Identify which cell holds the provided text, then report its (X, Y) central coordinate. 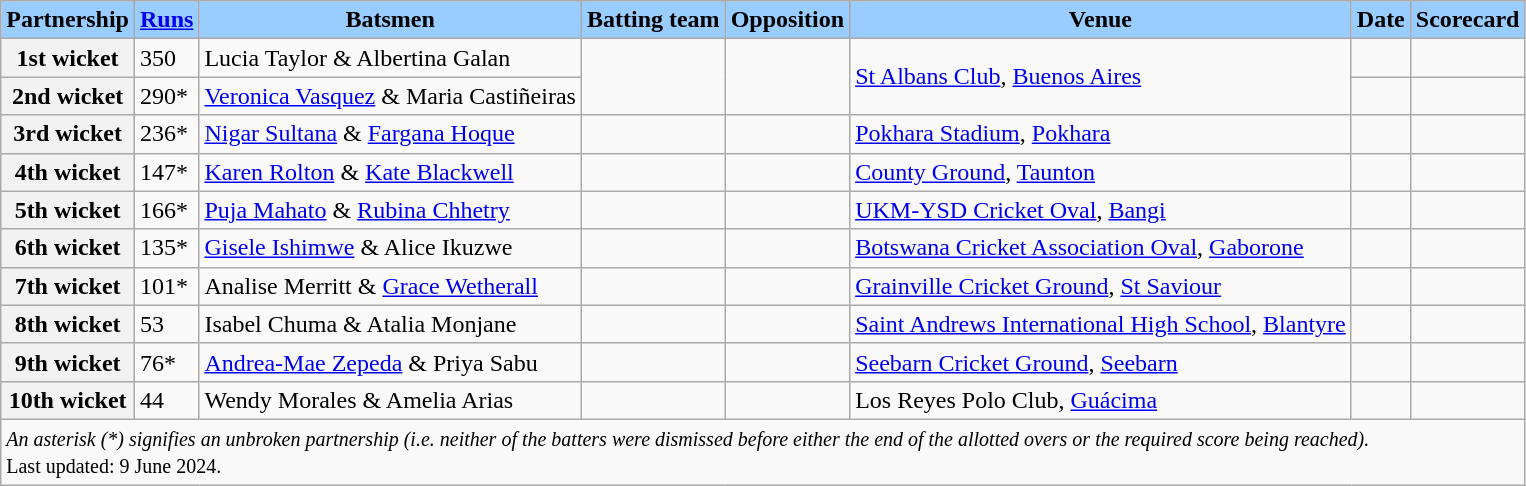
Seebarn Cricket Ground, Seebarn (1101, 362)
4th wicket (68, 172)
236* (166, 134)
Wendy Morales & Amelia Arias (390, 400)
44 (166, 400)
3rd wicket (68, 134)
290* (166, 96)
Scorecard (1468, 20)
Botswana Cricket Association Oval, Gaborone (1101, 248)
Partnership (68, 20)
7th wicket (68, 286)
Los Reyes Polo Club, Guácima (1101, 400)
135* (166, 248)
76* (166, 362)
Opposition (787, 20)
Venue (1101, 20)
Andrea-Mae Zepeda & Priya Sabu (390, 362)
Saint Andrews International High School, Blantyre (1101, 324)
Karen Rolton & Kate Blackwell (390, 172)
Isabel Chuma & Atalia Monjane (390, 324)
2nd wicket (68, 96)
St Albans Club, Buenos Aires (1101, 77)
5th wicket (68, 210)
6th wicket (68, 248)
9th wicket (68, 362)
10th wicket (68, 400)
Runs (166, 20)
Veronica Vasquez & Maria Castiñeiras (390, 96)
Date (1380, 20)
101* (166, 286)
350 (166, 58)
Batting team (653, 20)
147* (166, 172)
Lucia Taylor & Albertina Galan (390, 58)
Batsmen (390, 20)
1st wicket (68, 58)
Grainville Cricket Ground, St Saviour (1101, 286)
Analise Merritt & Grace Wetherall (390, 286)
166* (166, 210)
53 (166, 324)
Nigar Sultana & Fargana Hoque (390, 134)
8th wicket (68, 324)
Puja Mahato & Rubina Chhetry (390, 210)
Gisele Ishimwe & Alice Ikuzwe (390, 248)
UKM-YSD Cricket Oval, Bangi (1101, 210)
Pokhara Stadium, Pokhara (1101, 134)
County Ground, Taunton (1101, 172)
